Return (X, Y) of the center of cell containing provided text 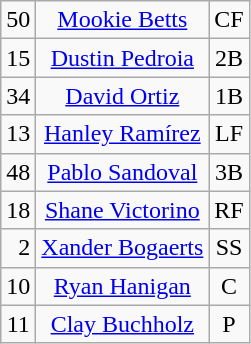
2B (229, 58)
LF (229, 134)
C (229, 286)
RF (229, 210)
P (229, 324)
48 (18, 172)
50 (18, 20)
1B (229, 96)
Clay Buchholz (122, 324)
SS (229, 248)
34 (18, 96)
2 (18, 248)
CF (229, 20)
Ryan Hanigan (122, 286)
Dustin Pedroia (122, 58)
15 (18, 58)
3B (229, 172)
Shane Victorino (122, 210)
18 (18, 210)
Xander Bogaerts (122, 248)
Mookie Betts (122, 20)
Pablo Sandoval (122, 172)
10 (18, 286)
11 (18, 324)
13 (18, 134)
David Ortiz (122, 96)
Hanley Ramírez (122, 134)
